For the text-containing cell, return its midpoint in [x, y] coordinate format. 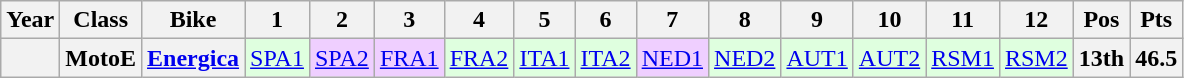
Bike [194, 20]
8 [745, 20]
AUT1 [817, 58]
5 [544, 20]
FRA1 [409, 58]
Pos [1101, 20]
Pts [1156, 20]
46.5 [1156, 58]
FRA2 [479, 58]
1 [278, 20]
Year [30, 20]
3 [409, 20]
SPA1 [278, 58]
13th [1101, 58]
SPA2 [342, 58]
6 [606, 20]
RSM2 [1036, 58]
MotoE [101, 58]
Class [101, 20]
7 [672, 20]
Energica [194, 58]
ITA1 [544, 58]
NED1 [672, 58]
12 [1036, 20]
2 [342, 20]
11 [963, 20]
10 [889, 20]
AUT2 [889, 58]
9 [817, 20]
RSM1 [963, 58]
NED2 [745, 58]
ITA2 [606, 58]
4 [479, 20]
